Detect which cell encompasses the target text, then output its [X, Y] center coordinate. 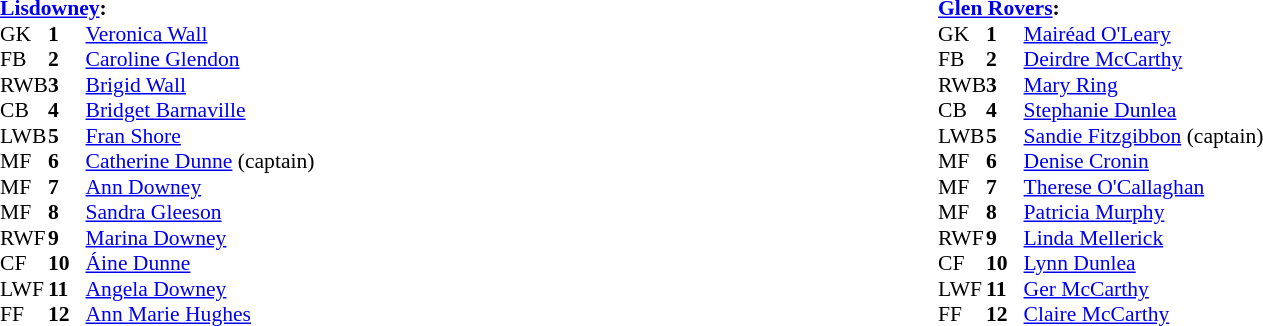
Bridget Barnaville [200, 111]
Veronica Wall [200, 34]
Áine Dunne [200, 263]
Caroline Glendon [200, 59]
Angela Downey [200, 289]
Marina Downey [200, 238]
Catherine Dunne (captain) [200, 161]
Sandra Gleeson [200, 213]
Brigid Wall [200, 85]
Fran Shore [200, 136]
Ann Downey [200, 187]
